Determine the [x, y] coordinate at the center of the cell enclosing the given text.  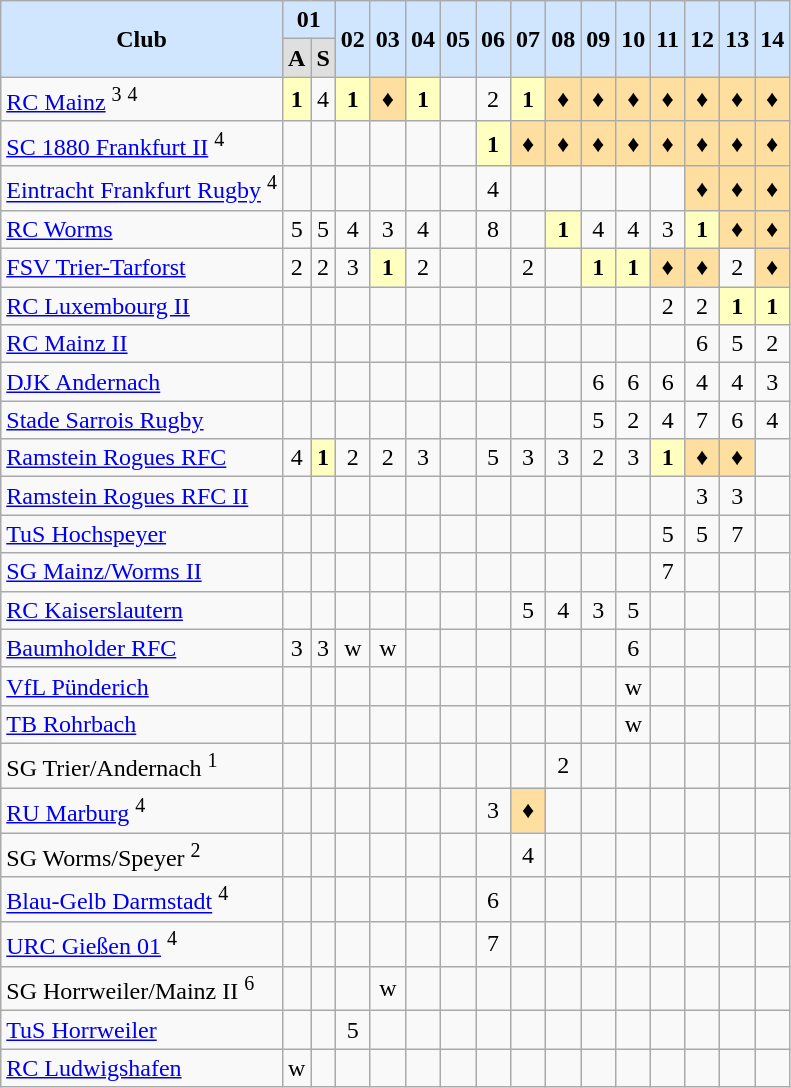
TuS Hochspeyer [142, 534]
03 [388, 39]
FSV Trier-Tarforst [142, 268]
06 [494, 39]
Ramstein Rogues RFC II [142, 496]
RC Mainz II [142, 344]
S [323, 58]
Club [142, 39]
07 [528, 39]
Eintracht Frankfurt Rugby 4 [142, 188]
VfL Pünderich [142, 686]
RC Luxembourg II [142, 306]
SG Mainz/Worms II [142, 572]
04 [422, 39]
RC Kaiserslautern [142, 610]
RC Ludwigshafen [142, 1068]
Blau-Gelb Darmstadt 4 [142, 900]
Baumholder RFC [142, 648]
02 [352, 39]
URC Gießen 01 4 [142, 944]
RC Worms [142, 230]
01 [308, 20]
05 [458, 39]
14 [772, 39]
A [296, 58]
SC 1880 Frankfurt II 4 [142, 144]
Stade Sarrois Rugby [142, 420]
09 [598, 39]
RU Marburg 4 [142, 810]
08 [564, 39]
TB Rohrbach [142, 724]
10 [634, 39]
12 [702, 39]
SG Trier/Andernach 1 [142, 766]
RC Mainz 3 4 [142, 100]
TuS Horrweiler [142, 1030]
11 [668, 39]
DJK Andernach [142, 382]
SG Worms/Speyer 2 [142, 856]
SG Horrweiler/Mainz II 6 [142, 988]
8 [494, 230]
Ramstein Rogues RFC [142, 458]
13 [738, 39]
